Output the (X, Y) coordinate of the center of the cell containing the given text.  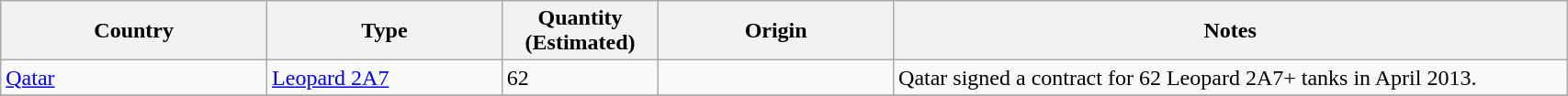
Quantity (Estimated) (580, 31)
62 (580, 78)
Type (385, 31)
Origin (776, 31)
Leopard 2A7 (385, 78)
Qatar signed a contract for 62 Leopard 2A7+ tanks in April 2013. (1231, 78)
Notes (1231, 31)
Country (134, 31)
Qatar (134, 78)
